Detect which cell encompasses the target text, then output its [x, y] center coordinate. 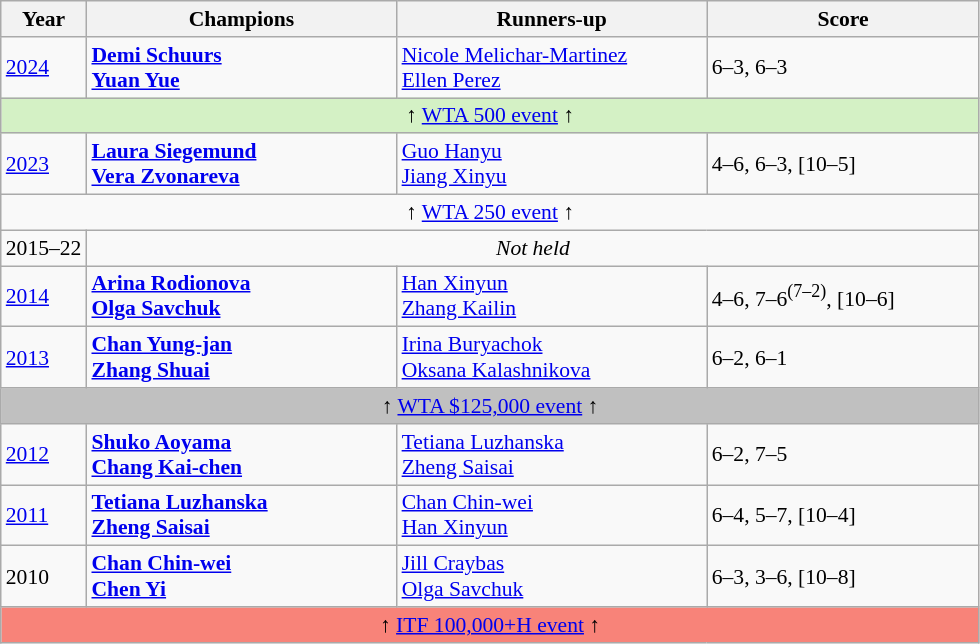
4–6, 6–3, [10–5] [844, 164]
2024 [44, 68]
2013 [44, 358]
Champions [241, 19]
Demi Schuurs Yuan Yue [241, 68]
6–2, 6–1 [844, 358]
2014 [44, 296]
6–2, 7–5 [844, 454]
2015–22 [44, 248]
Guo Hanyu Jiang Xinyu [552, 164]
↑ WTA 250 event ↑ [490, 213]
Shuko Aoyama Chang Kai-chen [241, 454]
Nicole Melichar-Martinez Ellen Perez [552, 68]
↑ ITF 100,000+H event ↑ [490, 625]
Arina Rodionova Olga Savchuk [241, 296]
6–3, 6–3 [844, 68]
Laura Siegemund Vera Zvonareva [241, 164]
↑ WTA 500 event ↑ [490, 116]
↑ WTA $125,000 event ↑ [490, 406]
2023 [44, 164]
2011 [44, 516]
Runners-up [552, 19]
Score [844, 19]
2010 [44, 576]
Not held [532, 248]
Jill Craybas Olga Savchuk [552, 576]
Chan Yung-jan Zhang Shuai [241, 358]
2012 [44, 454]
Han Xinyun Zhang Kailin [552, 296]
Year [44, 19]
Chan Chin-wei Chen Yi [241, 576]
6–3, 3–6, [10–8] [844, 576]
Chan Chin-wei Han Xinyun [552, 516]
4–6, 7–6(7–2), [10–6] [844, 296]
6–4, 5–7, [10–4] [844, 516]
Irina Buryachok Oksana Kalashnikova [552, 358]
